Output the (x, y) coordinate of the center of the cell containing the given text.  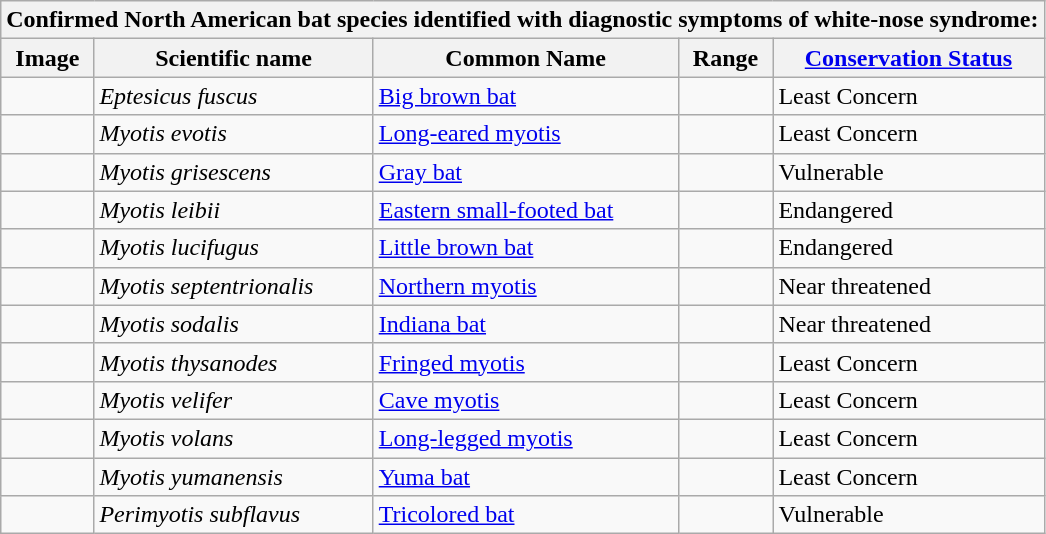
Myotis septentrionalis (234, 286)
Eptesicus fuscus (234, 96)
Myotis lucifugus (234, 248)
Cave myotis (526, 400)
Myotis volans (234, 438)
Myotis yumanensis (234, 477)
Fringed myotis (526, 362)
Image (48, 58)
Perimyotis subflavus (234, 515)
Myotis leibii (234, 210)
Conservation Status (908, 58)
Range (726, 58)
Common Name (526, 58)
Myotis evotis (234, 134)
Tricolored bat (526, 515)
Eastern small-footed bat (526, 210)
Myotis velifer (234, 400)
Yuma bat (526, 477)
Little brown bat (526, 248)
Big brown bat (526, 96)
Indiana bat (526, 324)
Gray bat (526, 172)
Long-legged myotis (526, 438)
Long-eared myotis (526, 134)
Myotis thysanodes (234, 362)
Northern myotis (526, 286)
Scientific name (234, 58)
Confirmed North American bat species identified with diagnostic symptoms of white-nose syndrome: (522, 20)
Myotis grisescens (234, 172)
Myotis sodalis (234, 324)
